From the cell containing the given text, extract its center point as [X, Y] coordinate. 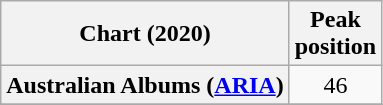
Peakposition [335, 34]
Australian Albums (ARIA) [145, 85]
Chart (2020) [145, 34]
46 [335, 85]
